Pinpoint the cell where the given text exists, returning its (X, Y) midpoint coordinate. 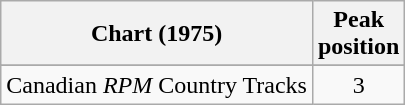
3 (358, 85)
Canadian RPM Country Tracks (157, 85)
Chart (1975) (157, 34)
Peakposition (358, 34)
